Extract the (X, Y) coordinate from the center of the cell holding the provided text.  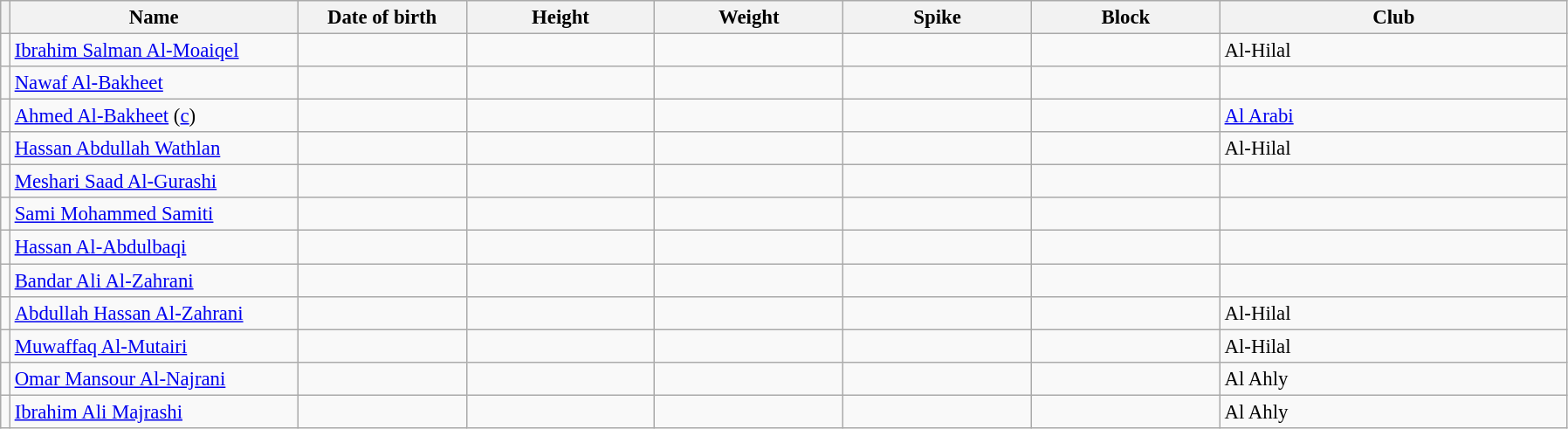
Meshari Saad Al-Gurashi (154, 182)
Omar Mansour Al-Najrani (154, 378)
Abdullah Hassan Al-Zahrani (154, 313)
Al Arabi (1393, 116)
Muwaffaq Al-Mutairi (154, 346)
Sami Mohammed Samiti (154, 214)
Weight (749, 17)
Nawaf Al-Bakheet (154, 83)
Block (1125, 17)
Ibrahim Salman Al-Moaiqel (154, 51)
Club (1393, 17)
Hassan Abdullah Wathlan (154, 149)
Ibrahim Ali Majrashi (154, 412)
Spike (938, 17)
Ahmed Al-Bakheet (c) (154, 116)
Bandar Ali Al-Zahrani (154, 280)
Name (154, 17)
Height (560, 17)
Hassan Al-Abdulbaqi (154, 247)
Date of birth (382, 17)
